From the cell containing the given text, extract its center point as (X, Y) coordinate. 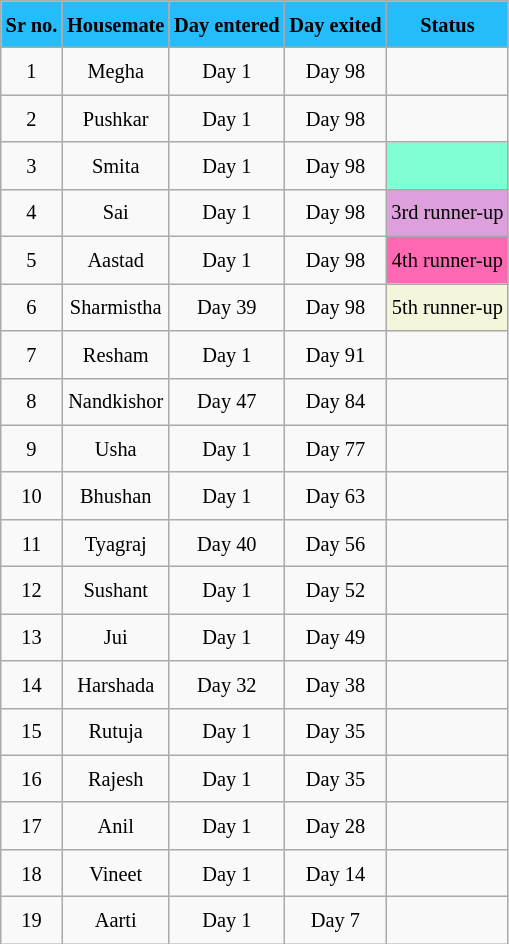
5th runner-up (447, 306)
Day entered (226, 24)
Day 38 (335, 684)
17 (32, 826)
Day exited (335, 24)
14 (32, 684)
10 (32, 496)
8 (32, 402)
15 (32, 732)
Day 14 (335, 872)
Rutuja (116, 732)
Sr no. (32, 24)
Day 49 (335, 636)
Day 91 (335, 354)
Resham (116, 354)
13 (32, 636)
Day 40 (226, 542)
Sai (116, 212)
Day 47 (226, 402)
Housemate (116, 24)
Usha (116, 448)
5 (32, 260)
4th runner-up (447, 260)
11 (32, 542)
Day 32 (226, 684)
Tyagraj (116, 542)
Aarti (116, 920)
Day 77 (335, 448)
Pushkar (116, 118)
Day 7 (335, 920)
Sushant (116, 590)
Harshada (116, 684)
Day 39 (226, 306)
9 (32, 448)
12 (32, 590)
18 (32, 872)
Day 28 (335, 826)
Jui (116, 636)
Aastad (116, 260)
Bhushan (116, 496)
19 (32, 920)
Megha (116, 72)
Rajesh (116, 778)
Status (447, 24)
Day 63 (335, 496)
2 (32, 118)
3rd runner-up (447, 212)
Day 52 (335, 590)
Nandkishor (116, 402)
6 (32, 306)
Sharmistha (116, 306)
Anil (116, 826)
7 (32, 354)
Day 56 (335, 542)
16 (32, 778)
Smita (116, 166)
1 (32, 72)
Day 84 (335, 402)
4 (32, 212)
3 (32, 166)
Vineet (116, 872)
